Provide the (X, Y) coordinate of the cell's center where the given text is located.  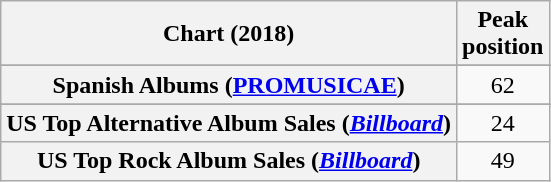
Chart (2018) (229, 34)
US Top Alternative Album Sales (Billboard) (229, 123)
24 (503, 123)
Spanish Albums (PROMUSICAE) (229, 85)
Peak position (503, 34)
US Top Rock Album Sales (Billboard) (229, 161)
62 (503, 85)
49 (503, 161)
